Return (X, Y) of the center of cell containing provided text 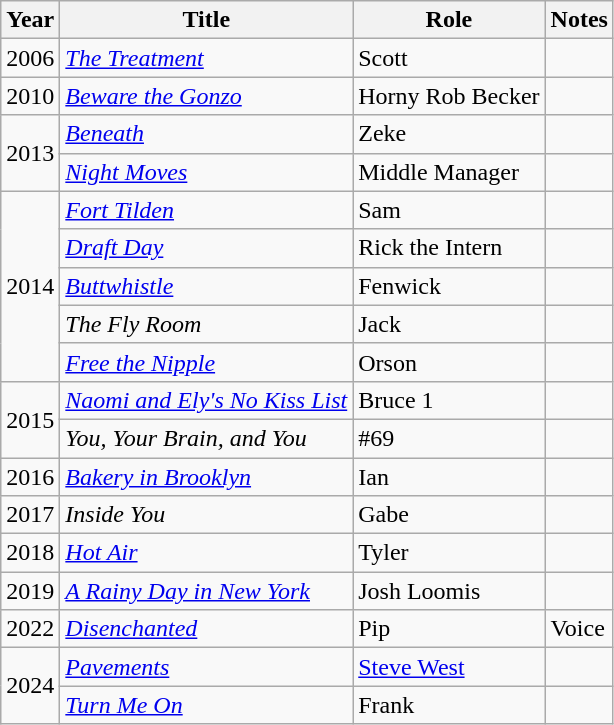
Night Moves (206, 172)
Notes (579, 20)
2017 (30, 515)
Steve West (449, 667)
2013 (30, 153)
Tyler (449, 553)
2015 (30, 419)
Inside You (206, 515)
A Rainy Day in New York (206, 591)
Beware the Gonzo (206, 96)
The Fly Room (206, 324)
Role (449, 20)
2014 (30, 286)
Fort Tilden (206, 210)
Orson (449, 362)
Ian (449, 477)
Zeke (449, 134)
2019 (30, 591)
Horny Rob Becker (449, 96)
Draft Day (206, 248)
Rick the Intern (449, 248)
You, Your Brain, and You (206, 438)
Beneath (206, 134)
Year (30, 20)
Voice (579, 629)
Fenwick (449, 286)
Hot Air (206, 553)
Turn Me On (206, 705)
Gabe (449, 515)
#69 (449, 438)
2010 (30, 96)
Disenchanted (206, 629)
Pavements (206, 667)
Josh Loomis (449, 591)
Naomi and Ely's No Kiss List (206, 400)
Free the Nipple (206, 362)
Bruce 1 (449, 400)
Pip (449, 629)
Jack (449, 324)
Buttwhistle (206, 286)
Title (206, 20)
Middle Manager (449, 172)
The Treatment (206, 58)
2016 (30, 477)
Sam (449, 210)
2022 (30, 629)
2018 (30, 553)
2006 (30, 58)
2024 (30, 686)
Bakery in Brooklyn (206, 477)
Scott (449, 58)
Frank (449, 705)
